Provide the (X, Y) coordinate of the cell's center where the given text is located.  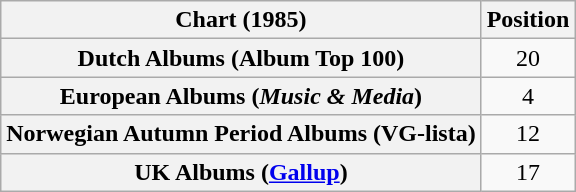
17 (528, 172)
UK Albums (Gallup) (241, 172)
Dutch Albums (Album Top 100) (241, 58)
4 (528, 96)
20 (528, 58)
12 (528, 134)
Position (528, 20)
Norwegian Autumn Period Albums (VG-lista) (241, 134)
European Albums (Music & Media) (241, 96)
Chart (1985) (241, 20)
